Extract the [X, Y] coordinate from the center of the cell holding the provided text.  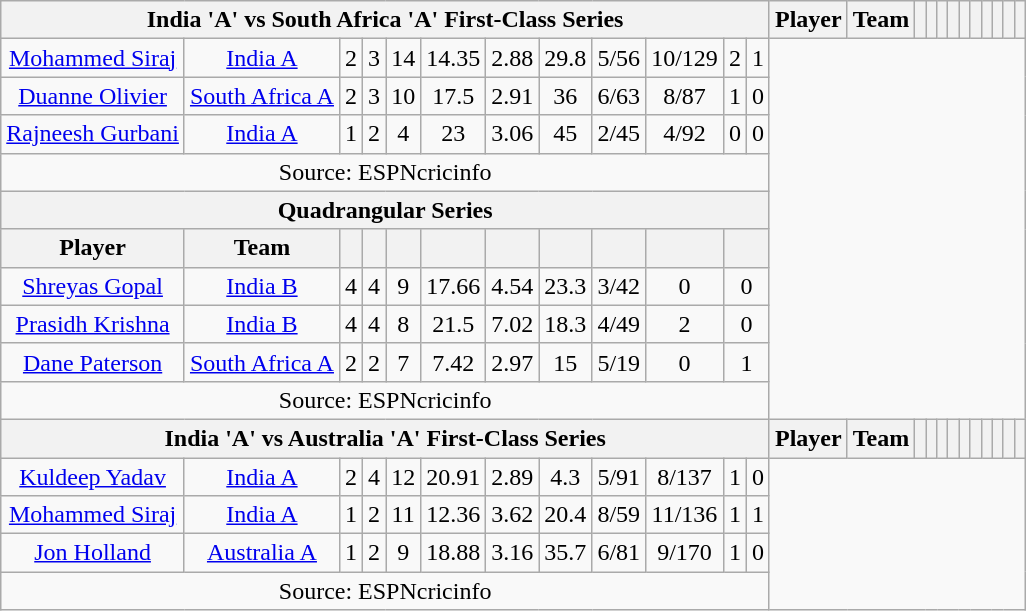
2.88 [512, 58]
Shreyas Gopal [93, 286]
4.54 [512, 286]
8 [404, 324]
12 [404, 477]
17.5 [454, 96]
15 [566, 362]
23 [454, 134]
9/170 [685, 553]
India 'A' vs Australia 'A' First-Class Series [386, 438]
45 [566, 134]
18.3 [566, 324]
3.06 [512, 134]
4/92 [685, 134]
7 [404, 362]
2.97 [512, 362]
3.16 [512, 553]
Rajneesh Gurbani [93, 134]
35.7 [566, 553]
2.89 [512, 477]
20.4 [566, 515]
3/42 [619, 286]
8/87 [685, 96]
7.42 [454, 362]
20.91 [454, 477]
14 [404, 58]
36 [566, 96]
2.91 [512, 96]
8/59 [619, 515]
Australia A [262, 553]
India 'A' vs South Africa 'A' First-Class Series [386, 20]
Kuldeep Yadav [93, 477]
Dane Paterson [93, 362]
8/137 [685, 477]
Duanne Olivier [93, 96]
21.5 [454, 324]
18.88 [454, 553]
5/56 [619, 58]
11/136 [685, 515]
4.3 [566, 477]
5/91 [619, 477]
4/49 [619, 324]
2/45 [619, 134]
23.3 [566, 286]
3.62 [512, 515]
17.66 [454, 286]
Jon Holland [93, 553]
11 [404, 515]
6/63 [619, 96]
29.8 [566, 58]
12.36 [454, 515]
6/81 [619, 553]
10 [404, 96]
5/19 [619, 362]
7.02 [512, 324]
10/129 [685, 58]
Prasidh Krishna [93, 324]
Quadrangular Series [386, 210]
14.35 [454, 58]
